Find where the given text appears and provide that cell's center as [x, y] coordinate. 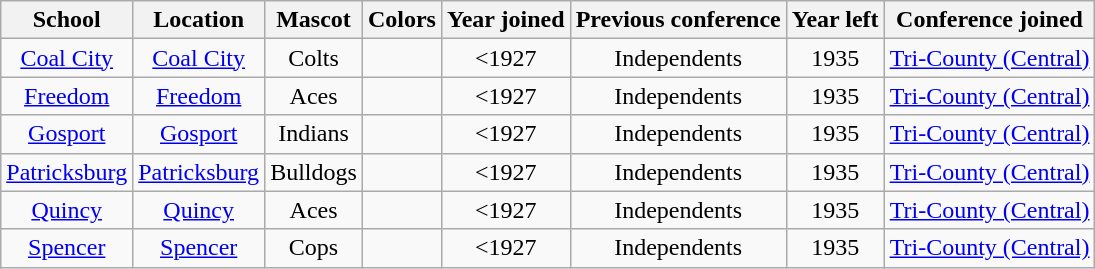
Mascot [314, 20]
Year joined [506, 20]
Indians [314, 134]
Location [199, 20]
Colts [314, 58]
Colors [402, 20]
Cops [314, 248]
Year left [835, 20]
Bulldogs [314, 172]
Conference joined [990, 20]
Previous conference [678, 20]
School [67, 20]
